Provide the [x, y] coordinate of the cell's center where the given text is located.  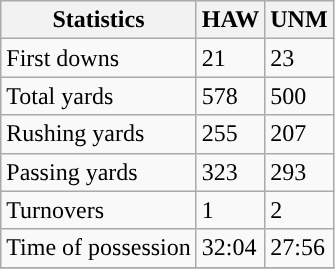
323 [230, 172]
578 [230, 96]
First downs [99, 58]
23 [299, 58]
UNM [299, 20]
2 [299, 210]
1 [230, 210]
500 [299, 96]
Statistics [99, 20]
32:04 [230, 248]
207 [299, 134]
Time of possession [99, 248]
Turnovers [99, 210]
21 [230, 58]
Passing yards [99, 172]
HAW [230, 20]
Total yards [99, 96]
Rushing yards [99, 134]
27:56 [299, 248]
293 [299, 172]
255 [230, 134]
